Return the [X, Y] coordinate for the center point of the cell that contains the specified text.  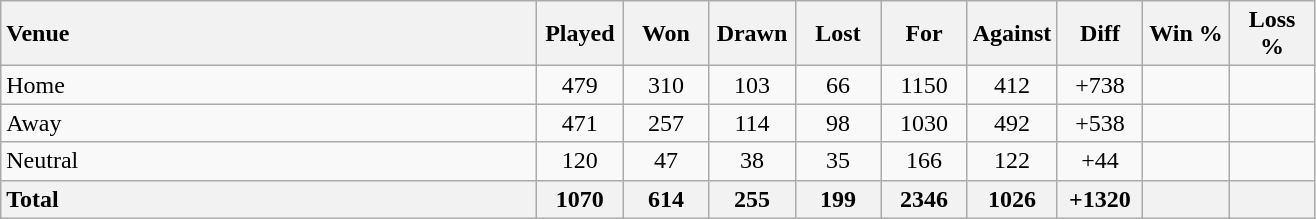
1026 [1012, 199]
Away [269, 123]
Lost [838, 34]
47 [666, 161]
479 [580, 85]
+738 [1100, 85]
+538 [1100, 123]
257 [666, 123]
35 [838, 161]
1150 [924, 85]
For [924, 34]
310 [666, 85]
Venue [269, 34]
Loss % [1272, 34]
1070 [580, 199]
471 [580, 123]
38 [752, 161]
Neutral [269, 161]
114 [752, 123]
Against [1012, 34]
122 [1012, 161]
412 [1012, 85]
66 [838, 85]
1030 [924, 123]
Won [666, 34]
199 [838, 199]
Total [269, 199]
614 [666, 199]
2346 [924, 199]
Drawn [752, 34]
166 [924, 161]
103 [752, 85]
255 [752, 199]
98 [838, 123]
Home [269, 85]
120 [580, 161]
Diff [1100, 34]
+44 [1100, 161]
492 [1012, 123]
Played [580, 34]
Win % [1186, 34]
+1320 [1100, 199]
